Provide the (x, y) coordinate of the cell's center where the given text is located.  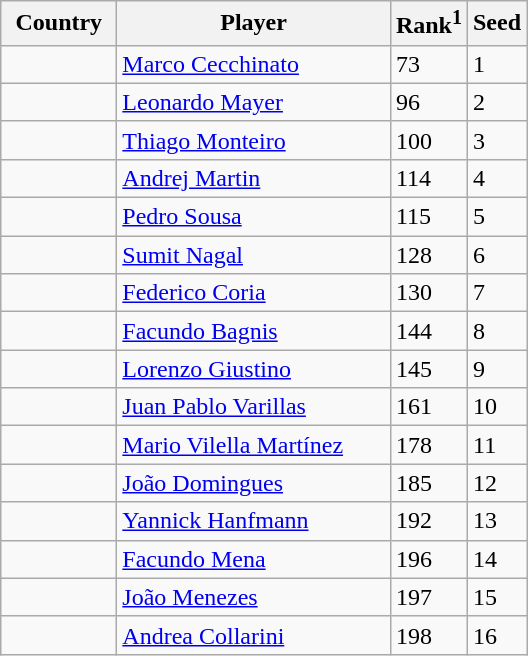
15 (496, 597)
Sumit Nagal (254, 255)
Leonardo Mayer (254, 102)
197 (428, 597)
João Menezes (254, 597)
Federico Coria (254, 293)
Mario Vilella Martínez (254, 445)
13 (496, 521)
4 (496, 178)
Yannick Hanfmann (254, 521)
96 (428, 102)
114 (428, 178)
130 (428, 293)
73 (428, 64)
192 (428, 521)
Pedro Sousa (254, 217)
144 (428, 331)
161 (428, 407)
Juan Pablo Varillas (254, 407)
7 (496, 293)
2 (496, 102)
Andrej Martin (254, 178)
145 (428, 369)
198 (428, 635)
Rank1 (428, 24)
Facundo Bagnis (254, 331)
João Domingues (254, 483)
Player (254, 24)
1 (496, 64)
11 (496, 445)
Thiago Monteiro (254, 140)
8 (496, 331)
14 (496, 559)
185 (428, 483)
115 (428, 217)
Country (59, 24)
100 (428, 140)
178 (428, 445)
12 (496, 483)
3 (496, 140)
Andrea Collarini (254, 635)
Seed (496, 24)
6 (496, 255)
16 (496, 635)
10 (496, 407)
9 (496, 369)
5 (496, 217)
196 (428, 559)
Lorenzo Giustino (254, 369)
128 (428, 255)
Marco Cecchinato (254, 64)
Facundo Mena (254, 559)
